Identify which cell holds the provided text, then report its [x, y] central coordinate. 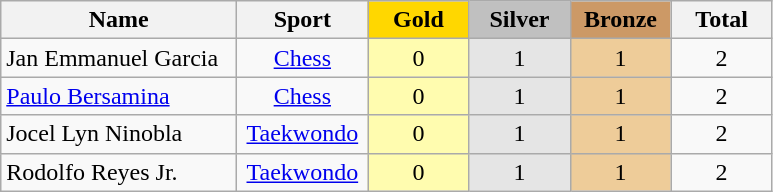
Sport [302, 20]
Rodolfo Reyes Jr. [119, 172]
Jocel Lyn Ninobla [119, 134]
Silver [520, 20]
Jan Emmanuel Garcia [119, 58]
Paulo Bersamina [119, 96]
Gold [418, 20]
Total [722, 20]
Bronze [620, 20]
Name [119, 20]
